Determine the (X, Y) coordinate at the center of the cell enclosing the given text.  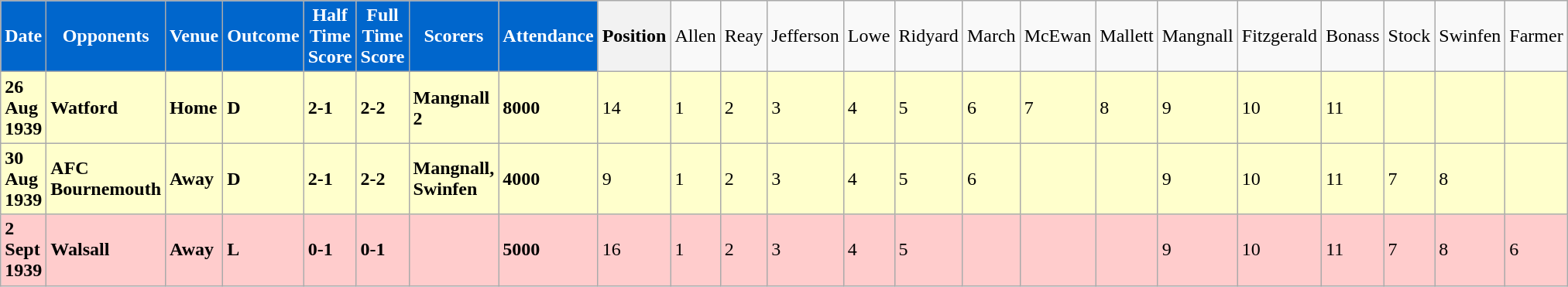
Home (194, 108)
Ridyard (928, 36)
Fitzgerald (1279, 36)
AFC Bournemouth (106, 179)
4000 (548, 179)
Lowe (869, 36)
5000 (548, 250)
Date (23, 36)
Swinfen (1470, 36)
Half Time Score (330, 36)
Bonass (1353, 36)
Stock (1409, 36)
2 Sept 1939 (23, 250)
McEwan (1058, 36)
Opponents (106, 36)
26 Aug 1939 (23, 108)
16 (634, 250)
Attendance (548, 36)
Scorers (454, 36)
Walsall (106, 250)
14 (634, 108)
Farmer (1536, 36)
Outcome (263, 36)
8000 (548, 108)
Venue (194, 36)
Mangnall (1197, 36)
Mangnall 2 (454, 108)
Jefferson (805, 36)
Position (634, 36)
Full Time Score (383, 36)
L (263, 250)
Watford (106, 108)
Reay (743, 36)
March (991, 36)
Mangnall, Swinfen (454, 179)
Mallett (1127, 36)
30 Aug 1939 (23, 179)
Allen (695, 36)
